Provide the (X, Y) coordinate of the cell's center where the given text is located.  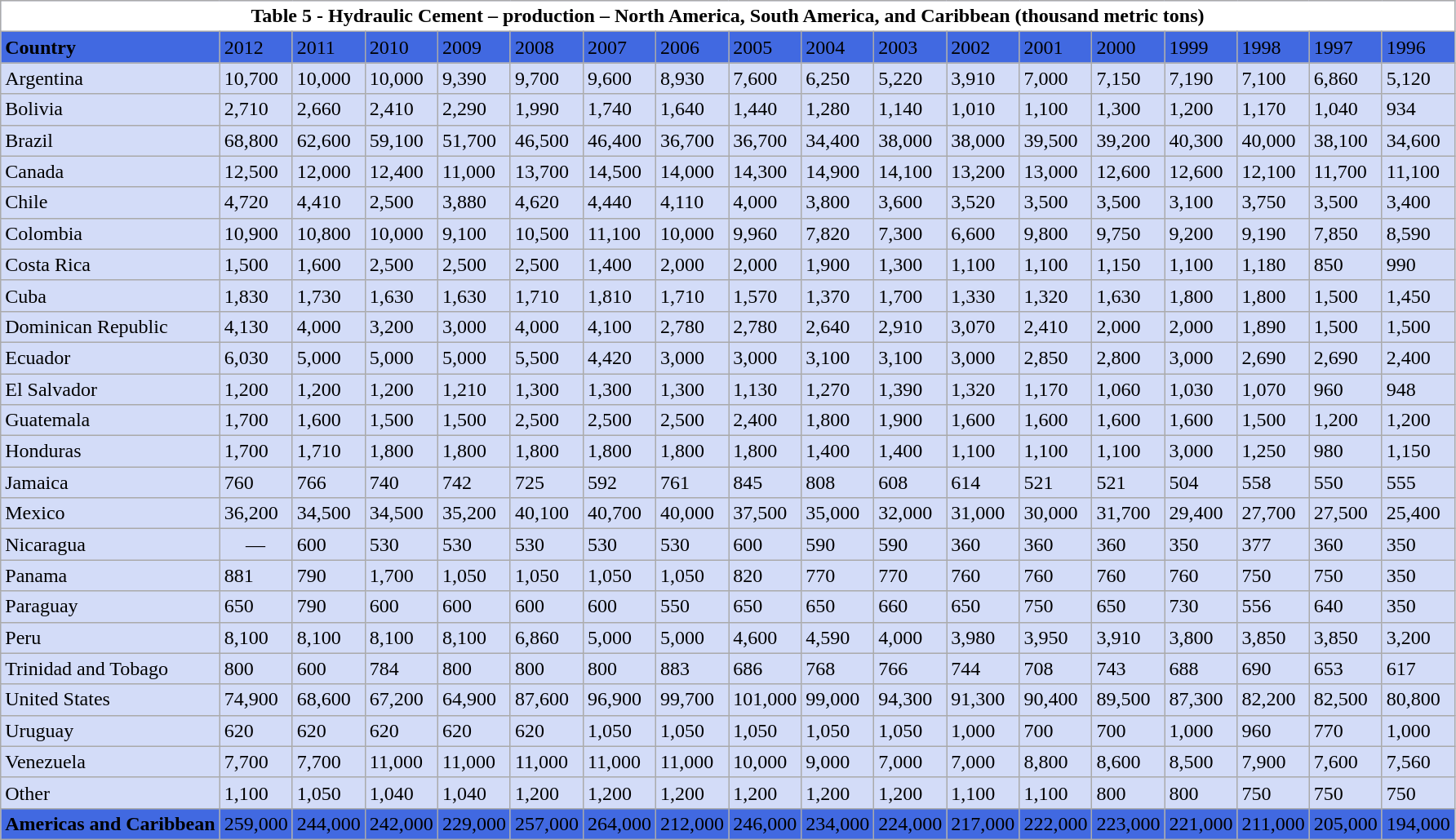
686 (766, 669)
4,110 (692, 202)
4,130 (256, 327)
9,750 (1128, 233)
2012 (256, 47)
El Salvador (110, 389)
1,130 (766, 389)
725 (547, 482)
8,590 (1418, 233)
1,210 (473, 389)
2,910 (911, 327)
14,000 (692, 171)
608 (911, 482)
1,730 (328, 296)
2001 (1056, 47)
257,000 (547, 824)
7,850 (1345, 233)
99,000 (837, 700)
2007 (619, 47)
3,750 (1273, 202)
3,980 (983, 638)
14,300 (766, 171)
59,100 (402, 140)
87,300 (1201, 700)
13,700 (547, 171)
9,100 (473, 233)
660 (911, 607)
592 (619, 482)
1,140 (911, 109)
7,560 (1418, 762)
9,190 (1273, 233)
1,280 (837, 109)
2006 (692, 47)
9,700 (547, 78)
1,990 (547, 109)
7,300 (911, 233)
259,000 (256, 824)
32,000 (911, 513)
2,640 (837, 327)
Brazil (110, 140)
1,180 (1273, 264)
244,000 (328, 824)
11,700 (1345, 171)
Uruguay (110, 731)
1,890 (1273, 327)
Americas and Caribbean (110, 824)
246,000 (766, 824)
1,390 (911, 389)
Trinidad and Tobago (110, 669)
Argentina (110, 78)
2,660 (328, 109)
9,800 (1056, 233)
36,200 (256, 513)
934 (1418, 109)
9,960 (766, 233)
8,600 (1128, 762)
617 (1418, 669)
87,600 (547, 700)
850 (1345, 264)
6,030 (256, 358)
217,000 (983, 824)
12,000 (328, 171)
377 (1273, 544)
221,000 (1201, 824)
Ecuador (110, 358)
264,000 (619, 824)
504 (1201, 482)
82,500 (1345, 700)
99,700 (692, 700)
761 (692, 482)
742 (473, 482)
7,190 (1201, 78)
Nicaragua (110, 544)
10,500 (547, 233)
784 (402, 669)
14,100 (911, 171)
690 (1273, 669)
234,000 (837, 824)
46,400 (619, 140)
Colombia (110, 233)
6,250 (837, 78)
980 (1345, 451)
948 (1418, 389)
4,600 (766, 638)
7,150 (1128, 78)
Country (110, 47)
46,500 (547, 140)
Jamaica (110, 482)
12,500 (256, 171)
2008 (547, 47)
881 (256, 576)
3,950 (1056, 638)
27,500 (1345, 513)
4,410 (328, 202)
1,270 (837, 389)
1,810 (619, 296)
2003 (911, 47)
845 (766, 482)
9,000 (837, 762)
14,500 (619, 171)
Guatemala (110, 420)
8,500 (1201, 762)
9,200 (1201, 233)
708 (1056, 669)
9,390 (473, 78)
74,900 (256, 700)
Canada (110, 171)
6,600 (983, 233)
223,000 (1128, 824)
12,100 (1273, 171)
4,420 (619, 358)
2009 (473, 47)
2004 (837, 47)
194,000 (1418, 824)
2,800 (1128, 358)
34,600 (1418, 140)
1,330 (983, 296)
89,500 (1128, 700)
Bolivia (110, 109)
7,820 (837, 233)
2,290 (473, 109)
10,800 (328, 233)
3,070 (983, 327)
35,000 (837, 513)
7,900 (1273, 762)
808 (837, 482)
744 (983, 669)
1,740 (619, 109)
67,200 (402, 700)
Costa Rica (110, 264)
2011 (328, 47)
556 (1273, 607)
820 (766, 576)
35,200 (473, 513)
1,640 (692, 109)
13,000 (1056, 171)
2010 (402, 47)
34,400 (837, 140)
555 (1418, 482)
2,710 (256, 109)
31,700 (1128, 513)
883 (692, 669)
1998 (1273, 47)
39,500 (1056, 140)
4,590 (837, 638)
3,520 (983, 202)
3,880 (473, 202)
40,300 (1201, 140)
Honduras (110, 451)
1,830 (256, 296)
27,700 (1273, 513)
40,700 (619, 513)
740 (402, 482)
1,060 (1128, 389)
1,030 (1201, 389)
1996 (1418, 47)
640 (1345, 607)
39,200 (1128, 140)
614 (983, 482)
51,700 (473, 140)
2000 (1128, 47)
1,250 (1273, 451)
1,070 (1273, 389)
1,010 (983, 109)
10,900 (256, 233)
68,800 (256, 140)
4,440 (619, 202)
7,100 (1273, 78)
— (256, 544)
80,800 (1418, 700)
Dominican Republic (110, 327)
1,450 (1418, 296)
211,000 (1273, 824)
2,850 (1056, 358)
558 (1273, 482)
62,600 (328, 140)
Other (110, 793)
8,930 (692, 78)
768 (837, 669)
990 (1418, 264)
31,000 (983, 513)
5,120 (1418, 78)
10,700 (256, 78)
242,000 (402, 824)
United States (110, 700)
29,400 (1201, 513)
205,000 (1345, 824)
9,600 (619, 78)
1997 (1345, 47)
Chile (110, 202)
1,440 (766, 109)
Mexico (110, 513)
2002 (983, 47)
38,100 (1345, 140)
4,100 (619, 327)
68,600 (328, 700)
730 (1201, 607)
101,000 (766, 700)
Paraguay (110, 607)
82,200 (1273, 700)
222,000 (1056, 824)
Cuba (110, 296)
4,720 (256, 202)
3,400 (1418, 202)
Venezuela (110, 762)
229,000 (473, 824)
1999 (1201, 47)
5,500 (547, 358)
2005 (766, 47)
212,000 (692, 824)
653 (1345, 669)
8,800 (1056, 762)
37,500 (766, 513)
90,400 (1056, 700)
30,000 (1056, 513)
4,620 (547, 202)
13,200 (983, 171)
Panama (110, 576)
3,600 (911, 202)
5,220 (911, 78)
1,570 (766, 296)
40,100 (547, 513)
25,400 (1418, 513)
96,900 (619, 700)
Table 5 - Hydraulic Cement – production – North America, South America, and Caribbean (thousand metric tons) (728, 16)
12,400 (402, 171)
224,000 (911, 824)
14,900 (837, 171)
91,300 (983, 700)
1,370 (837, 296)
64,900 (473, 700)
Peru (110, 638)
94,300 (911, 700)
743 (1128, 669)
688 (1201, 669)
